Return the (X, Y) coordinate for the center point of the cell that contains the specified text.  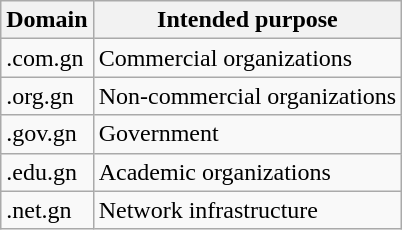
Intended purpose (248, 20)
Commercial organizations (248, 58)
Network infrastructure (248, 210)
Academic organizations (248, 172)
Government (248, 134)
Domain (47, 20)
.edu.gn (47, 172)
.gov.gn (47, 134)
Non-commercial organizations (248, 96)
.net.gn (47, 210)
.com.gn (47, 58)
.org.gn (47, 96)
